Detect which cell encompasses the target text, then output its (X, Y) center coordinate. 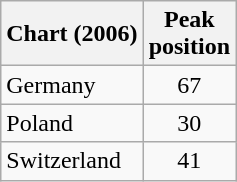
41 (189, 161)
67 (189, 85)
30 (189, 123)
Poland (72, 123)
Germany (72, 85)
Switzerland (72, 161)
Peakposition (189, 34)
Chart (2006) (72, 34)
